Determine the (x, y) coordinate at the center of the cell enclosing the given text.  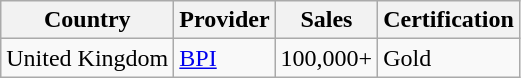
BPI (224, 58)
Certification (449, 20)
Provider (224, 20)
100,000+ (326, 58)
Country (88, 20)
United Kingdom (88, 58)
Sales (326, 20)
Gold (449, 58)
